Pinpoint the cell where the given text exists, returning its (X, Y) midpoint coordinate. 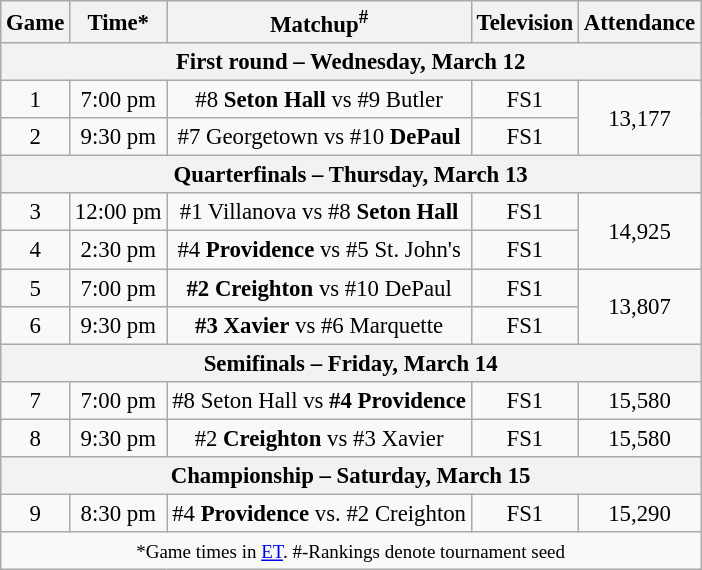
15,290 (640, 513)
#1 Villanova vs #8 Seton Hall (319, 213)
13,807 (640, 306)
#3 Xavier vs #6 Marquette (319, 325)
#7 Georgetown vs #10 DePaul (319, 137)
Attendance (640, 22)
7 (36, 400)
5 (36, 288)
2:30 pm (118, 250)
2 (36, 137)
12:00 pm (118, 213)
Time* (118, 22)
Championship – Saturday, March 15 (351, 476)
*Game times in ET. #-Rankings denote tournament seed (351, 551)
Semifinals – Friday, March 14 (351, 363)
6 (36, 325)
8 (36, 438)
#4 Providence vs. #2 Creighton (319, 513)
1 (36, 100)
#8 Seton Hall vs #4 Providence (319, 400)
#8 Seton Hall vs #9 Butler (319, 100)
First round – Wednesday, March 12 (351, 62)
Game (36, 22)
14,925 (640, 232)
Matchup# (319, 22)
8:30 pm (118, 513)
#4 Providence vs #5 St. John's (319, 250)
13,177 (640, 118)
#2 Creighton vs #10 DePaul (319, 288)
Television (524, 22)
4 (36, 250)
3 (36, 213)
9 (36, 513)
Quarterfinals – Thursday, March 13 (351, 175)
#2 Creighton vs #3 Xavier (319, 438)
